For the text-containing cell, return its midpoint in [x, y] coordinate format. 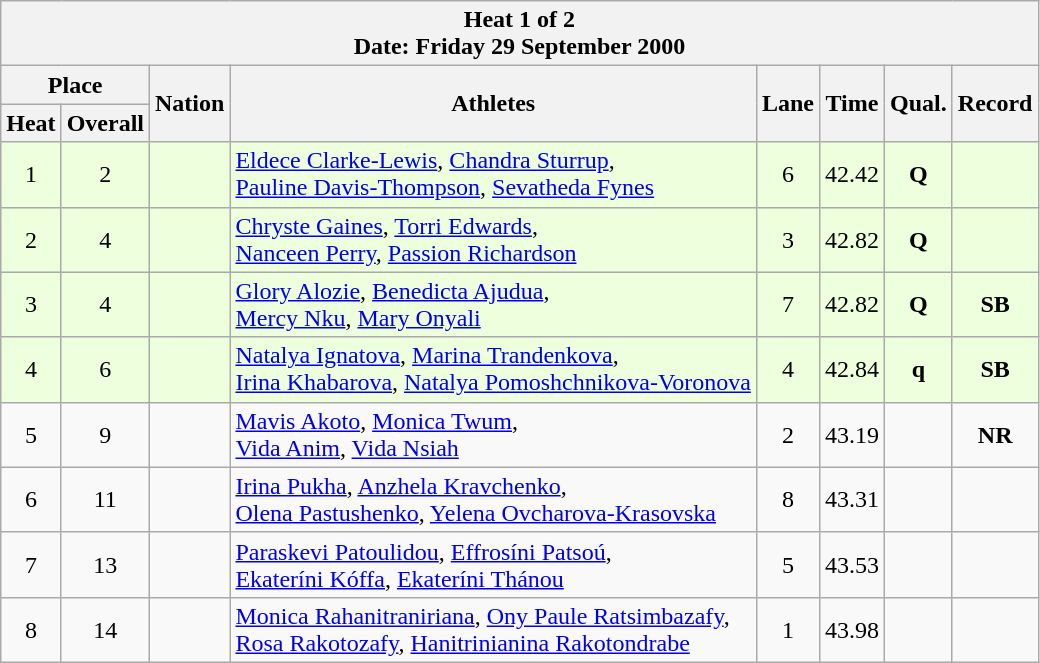
Irina Pukha, Anzhela Kravchenko,Olena Pastushenko, Yelena Ovcharova-Krasovska [493, 500]
13 [105, 564]
Lane [788, 104]
Glory Alozie, Benedicta Ajudua,Mercy Nku, Mary Onyali [493, 304]
Mavis Akoto, Monica Twum,Vida Anim, Vida Nsiah [493, 434]
Natalya Ignatova, Marina Trandenkova,Irina Khabarova, Natalya Pomoshchnikova-Voronova [493, 370]
43.19 [852, 434]
Paraskevi Patoulidou, Effrosíni Patsoú,Ekateríni Kóffa, Ekateríni Thánou [493, 564]
Chryste Gaines, Torri Edwards,Nanceen Perry, Passion Richardson [493, 240]
Overall [105, 123]
Qual. [919, 104]
42.84 [852, 370]
Place [76, 85]
42.42 [852, 174]
q [919, 370]
11 [105, 500]
14 [105, 630]
Time [852, 104]
Nation [190, 104]
Heat 1 of 2 Date: Friday 29 September 2000 [520, 34]
43.98 [852, 630]
NR [995, 434]
Monica Rahanitraniriana, Ony Paule Ratsimbazafy,Rosa Rakotozafy, Hanitrinianina Rakotondrabe [493, 630]
Athletes [493, 104]
Record [995, 104]
43.53 [852, 564]
Heat [31, 123]
43.31 [852, 500]
Eldece Clarke-Lewis, Chandra Sturrup,Pauline Davis-Thompson, Sevatheda Fynes [493, 174]
9 [105, 434]
